Output the (x, y) coordinate of the center of the cell containing the given text.  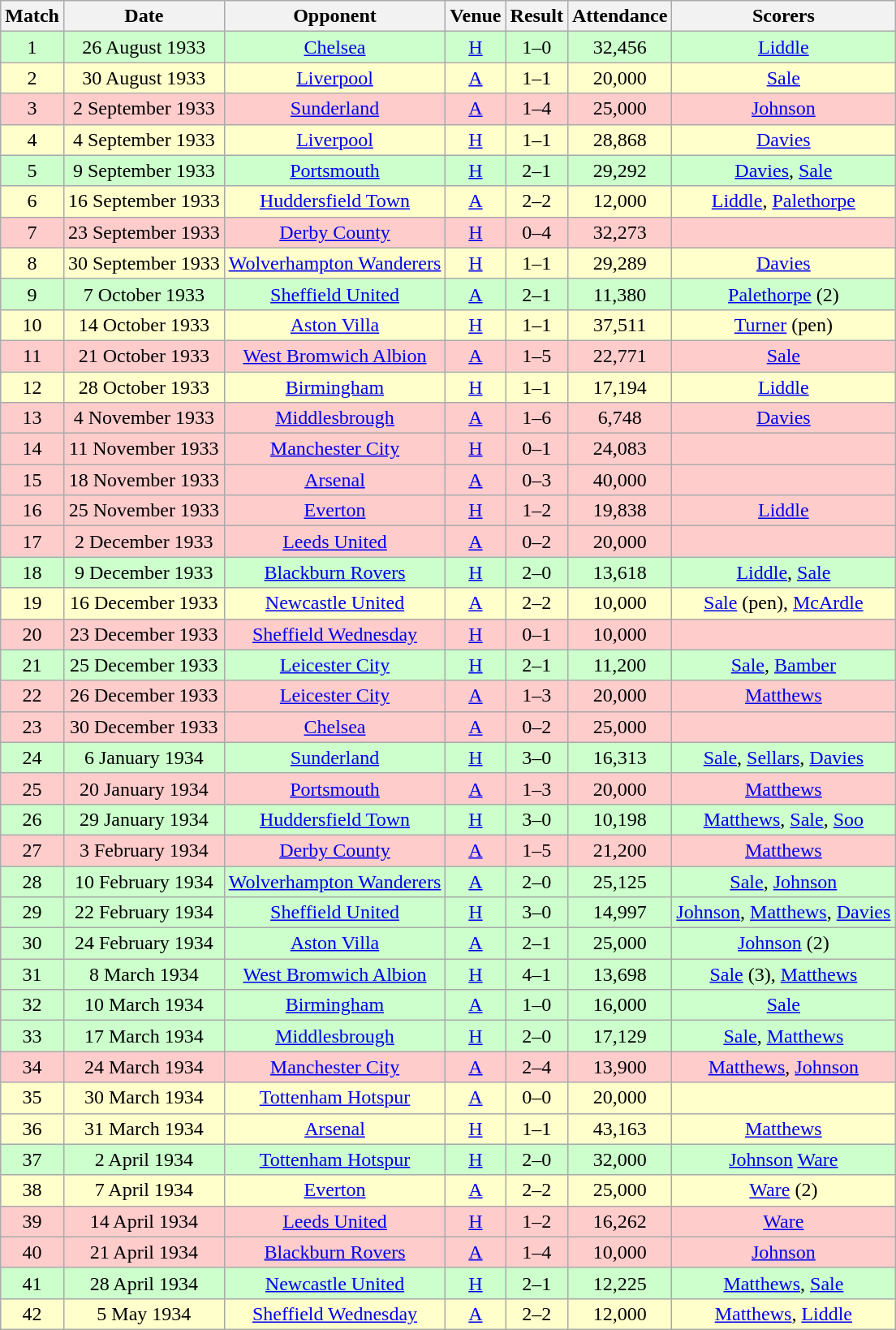
13 (32, 418)
Sale (3), Matthews (784, 974)
12 (32, 387)
7 April 1934 (144, 1190)
14 October 1933 (144, 325)
43,163 (619, 1129)
26 August 1933 (144, 47)
16 (32, 511)
37 (32, 1159)
24 March 1934 (144, 1067)
35 (32, 1098)
31 (32, 974)
13,618 (619, 572)
21,200 (619, 850)
Ware (2) (784, 1190)
8 (32, 263)
28 (32, 881)
16,262 (619, 1221)
40 (32, 1252)
5 May 1934 (144, 1314)
27 (32, 850)
Sale, Matthews (784, 1036)
30 August 1933 (144, 78)
Davies, Sale (784, 171)
20 January 1934 (144, 788)
Sale (pen), McArdle (784, 603)
25 (32, 788)
4 September 1933 (144, 140)
25 November 1933 (144, 511)
Matthews, Liddle (784, 1314)
17 March 1934 (144, 1036)
7 (32, 232)
38 (32, 1190)
Opponent (334, 16)
30 December 1933 (144, 727)
14,997 (619, 913)
21 (32, 665)
21 April 1934 (144, 1252)
17,194 (619, 387)
28,868 (619, 140)
Liddle, Sale (784, 572)
25 December 1933 (144, 665)
40,000 (619, 480)
31 March 1934 (144, 1129)
14 (32, 449)
30 September 1933 (144, 263)
2 September 1933 (144, 109)
23 September 1933 (144, 232)
30 (32, 944)
Palethorpe (2) (784, 294)
32,273 (619, 232)
9 December 1933 (144, 572)
11 November 1933 (144, 449)
7 October 1933 (144, 294)
29,289 (619, 263)
2 (32, 78)
24 February 1934 (144, 944)
Matthews, Johnson (784, 1067)
6,748 (619, 418)
Matthews, Sale, Soo (784, 819)
22,771 (619, 356)
Date (144, 16)
23 (32, 727)
16 December 1933 (144, 603)
29 January 1934 (144, 819)
Scorers (784, 16)
19 (32, 603)
28 April 1934 (144, 1283)
22 (32, 696)
2 April 1934 (144, 1159)
10,198 (619, 819)
24,083 (619, 449)
34 (32, 1067)
4–1 (536, 974)
2–4 (536, 1067)
Match (32, 16)
10 February 1934 (144, 881)
16 September 1933 (144, 201)
15 (32, 480)
Ware (784, 1221)
23 December 1933 (144, 634)
12,225 (619, 1283)
4 November 1933 (144, 418)
1 (32, 47)
14 April 1934 (144, 1221)
18 November 1933 (144, 480)
30 March 1934 (144, 1098)
22 February 1934 (144, 913)
9 September 1933 (144, 171)
36 (32, 1129)
11,200 (619, 665)
28 October 1933 (144, 387)
10 (32, 325)
42 (32, 1314)
20 (32, 634)
32,000 (619, 1159)
Attendance (619, 16)
9 (32, 294)
0–4 (536, 232)
Liddle, Palethorpe (784, 201)
29 (32, 913)
33 (32, 1036)
Sale, Johnson (784, 881)
Johnson Ware (784, 1159)
Johnson, Matthews, Davies (784, 913)
3 (32, 109)
18 (32, 572)
Sale, Bamber (784, 665)
26 December 1933 (144, 696)
6 January 1934 (144, 758)
25,125 (619, 881)
8 March 1934 (144, 974)
24 (32, 758)
17 (32, 542)
Matthews, Sale (784, 1283)
16,313 (619, 758)
16,000 (619, 1005)
6 (32, 201)
5 (32, 171)
Sale, Sellars, Davies (784, 758)
11 (32, 356)
3 February 1934 (144, 850)
26 (32, 819)
21 October 1933 (144, 356)
2 December 1933 (144, 542)
Turner (pen) (784, 325)
32 (32, 1005)
13,900 (619, 1067)
32,456 (619, 47)
19,838 (619, 511)
4 (32, 140)
41 (32, 1283)
39 (32, 1221)
0–0 (536, 1098)
Venue (476, 16)
37,511 (619, 325)
13,698 (619, 974)
17,129 (619, 1036)
10 March 1934 (144, 1005)
0–3 (536, 480)
1–6 (536, 418)
Johnson (2) (784, 944)
11,380 (619, 294)
29,292 (619, 171)
Result (536, 16)
